Locate the cell with the specified text and output its (X, Y) center coordinate. 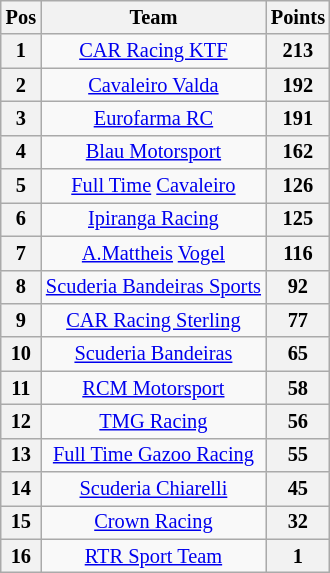
8 (21, 287)
Points (298, 17)
116 (298, 253)
Crown Racing (154, 522)
9 (21, 320)
92 (298, 287)
11 (21, 388)
58 (298, 388)
5 (21, 186)
3 (21, 118)
Ipiranga Racing (154, 219)
14 (21, 489)
2 (21, 85)
Scuderia Bandeiras Sports (154, 287)
Eurofarma RC (154, 118)
Team (154, 17)
CAR Racing Sterling (154, 320)
Blau Motorsport (154, 152)
Full Time Cavaleiro (154, 186)
Pos (21, 17)
126 (298, 186)
12 (21, 421)
4 (21, 152)
RCM Motorsport (154, 388)
56 (298, 421)
125 (298, 219)
77 (298, 320)
Scuderia Bandeiras (154, 354)
162 (298, 152)
213 (298, 51)
32 (298, 522)
A.Mattheis Vogel (154, 253)
Scuderia Chiarelli (154, 489)
192 (298, 85)
RTR Sport Team (154, 556)
CAR Racing KTF (154, 51)
191 (298, 118)
65 (298, 354)
45 (298, 489)
7 (21, 253)
55 (298, 455)
13 (21, 455)
TMG Racing (154, 421)
6 (21, 219)
10 (21, 354)
Cavaleiro Valda (154, 85)
Full Time Gazoo Racing (154, 455)
16 (21, 556)
15 (21, 522)
